Pinpoint the cell where the given text exists, returning its (X, Y) midpoint coordinate. 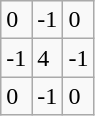
4 (48, 58)
